Return [x, y] of the center of cell containing provided text 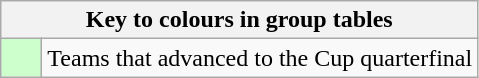
Key to colours in group tables [240, 20]
Teams that advanced to the Cup quarterfinal [260, 58]
